Scan for the cell matching the given text and deliver its [x, y] coordinate at center. 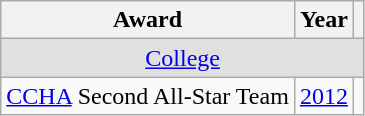
Award [148, 20]
College [183, 58]
Year [324, 20]
2012 [324, 96]
CCHA Second All-Star Team [148, 96]
